For the text-containing cell, return its midpoint in (x, y) coordinate format. 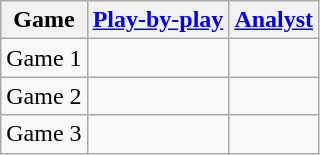
Game 2 (44, 96)
Game 1 (44, 58)
Play-by-play (158, 20)
Game (44, 20)
Analyst (274, 20)
Game 3 (44, 134)
